Output the [x, y] coordinate of the center of the cell containing the given text.  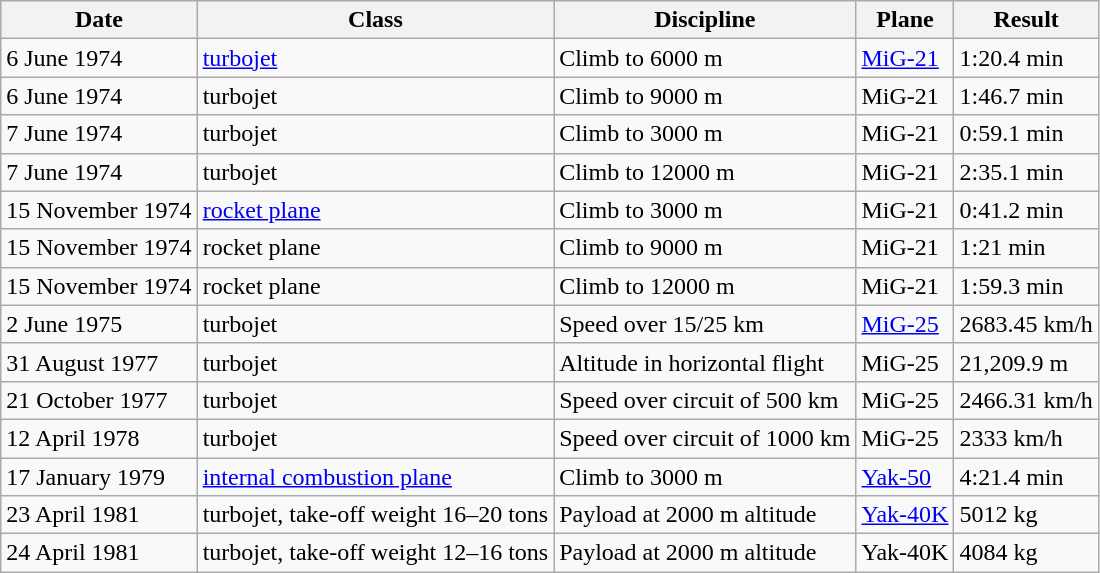
2333 km/h [1026, 438]
2 June 1975 [99, 324]
Discipline [705, 20]
Date [99, 20]
Speed over 15/25 km [705, 324]
Speed over circuit of 500 km [705, 400]
2:35.1 min [1026, 172]
1:59.3 min [1026, 286]
internal combustion plane [376, 477]
31 August 1977 [99, 362]
4084 kg [1026, 553]
turbojet, take-off weight 16–20 tons [376, 515]
Result [1026, 20]
Yak-50 [905, 477]
24 April 1981 [99, 553]
2683.45 km/h [1026, 324]
Climb to 6000 m [705, 58]
2466.31 km/h [1026, 400]
1:46.7 min [1026, 96]
0:41.2 min [1026, 210]
21,209.9 m [1026, 362]
Plane [905, 20]
turbojet, take-off weight 12–16 tons [376, 553]
23 April 1981 [99, 515]
Speed over circuit of 1000 km [705, 438]
Altitude in horizontal flight [705, 362]
0:59.1 min [1026, 134]
1:20.4 min [1026, 58]
17 January 1979 [99, 477]
Class [376, 20]
5012 kg [1026, 515]
4:21.4 min [1026, 477]
12 April 1978 [99, 438]
1:21 min [1026, 248]
21 October 1977 [99, 400]
